Identify which cell holds the provided text, then report its (x, y) central coordinate. 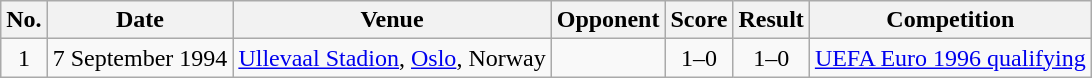
Opponent (608, 20)
7 September 1994 (140, 58)
No. (24, 20)
Score (699, 20)
UEFA Euro 1996 qualifying (950, 58)
Ullevaal Stadion, Oslo, Norway (392, 58)
1 (24, 58)
Competition (950, 20)
Date (140, 20)
Result (771, 20)
Venue (392, 20)
